Determine the (X, Y) coordinate at the center of the cell enclosing the given text.  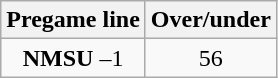
Over/under (210, 20)
56 (210, 58)
NMSU –1 (74, 58)
Pregame line (74, 20)
